From the cell containing the given text, extract its center point as (X, Y) coordinate. 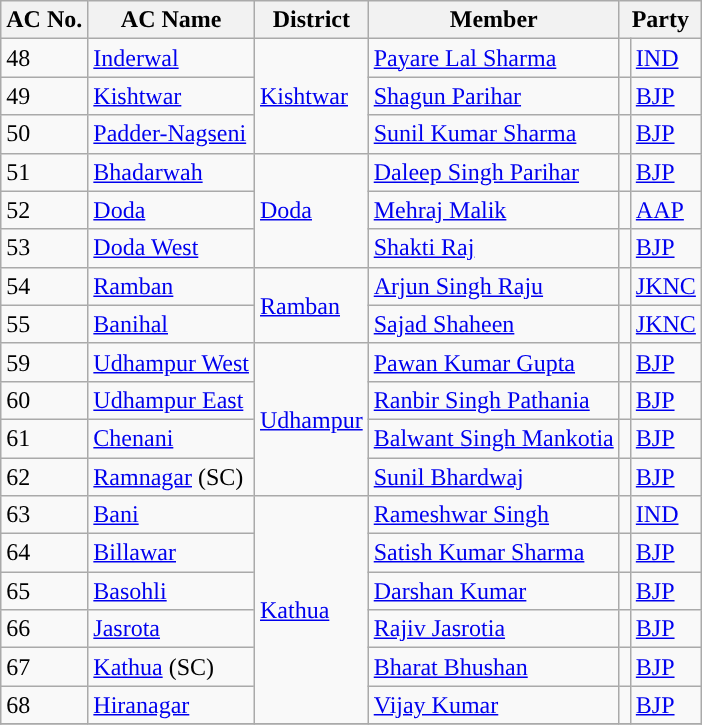
65 (44, 591)
Bani (172, 515)
67 (44, 667)
Chenani (172, 438)
Arjun Singh Raju (494, 286)
AC No. (44, 20)
66 (44, 629)
Shagun Parihar (494, 96)
49 (44, 96)
Darshan Kumar (494, 591)
AC Name (172, 20)
Balwant Singh Mankotia (494, 438)
Party (660, 20)
Inderwal (172, 58)
Daleep Singh Parihar (494, 172)
Ramnagar (SC) (172, 477)
Kathua (311, 610)
59 (44, 362)
Payare Lal Sharma (494, 58)
55 (44, 324)
Member (494, 20)
Sunil Kumar Sharma (494, 134)
Jasrota (172, 629)
Mehraj Malik (494, 210)
62 (44, 477)
68 (44, 705)
Rameshwar Singh (494, 515)
Sajad Shaheen (494, 324)
Padder-Nagseni (172, 134)
51 (44, 172)
Bhadarwah (172, 172)
Kathua (SC) (172, 667)
Rajiv Jasrotia (494, 629)
Doda West (172, 248)
Satish Kumar Sharma (494, 553)
61 (44, 438)
54 (44, 286)
Billawar (172, 553)
Sunil Bhardwaj (494, 477)
60 (44, 400)
48 (44, 58)
Banihal (172, 324)
52 (44, 210)
AAP (666, 210)
50 (44, 134)
Basohli (172, 591)
Bharat Bhushan (494, 667)
Shakti Raj (494, 248)
Hiranagar (172, 705)
Ranbir Singh Pathania (494, 400)
District (311, 20)
Vijay Kumar (494, 705)
Pawan Kumar Gupta (494, 362)
Udhampur West (172, 362)
Udhampur (311, 419)
64 (44, 553)
53 (44, 248)
Udhampur East (172, 400)
63 (44, 515)
